Detect which cell encompasses the target text, then output its [X, Y] center coordinate. 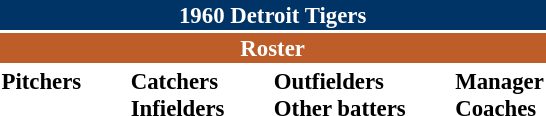
Roster [272, 48]
1960 Detroit Tigers [272, 15]
